From the cell containing the given text, extract its center point as (x, y) coordinate. 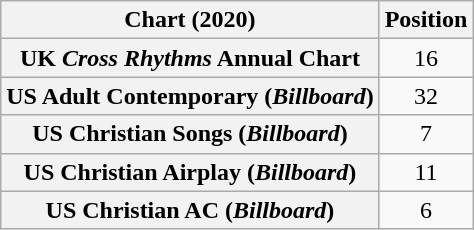
6 (426, 210)
US Christian Airplay (Billboard) (190, 172)
Position (426, 20)
US Christian Songs (Billboard) (190, 134)
UK Cross Rhythms Annual Chart (190, 58)
11 (426, 172)
US Christian AC (Billboard) (190, 210)
7 (426, 134)
Chart (2020) (190, 20)
16 (426, 58)
US Adult Contemporary (Billboard) (190, 96)
32 (426, 96)
